Identify which cell holds the provided text, then report its [x, y] central coordinate. 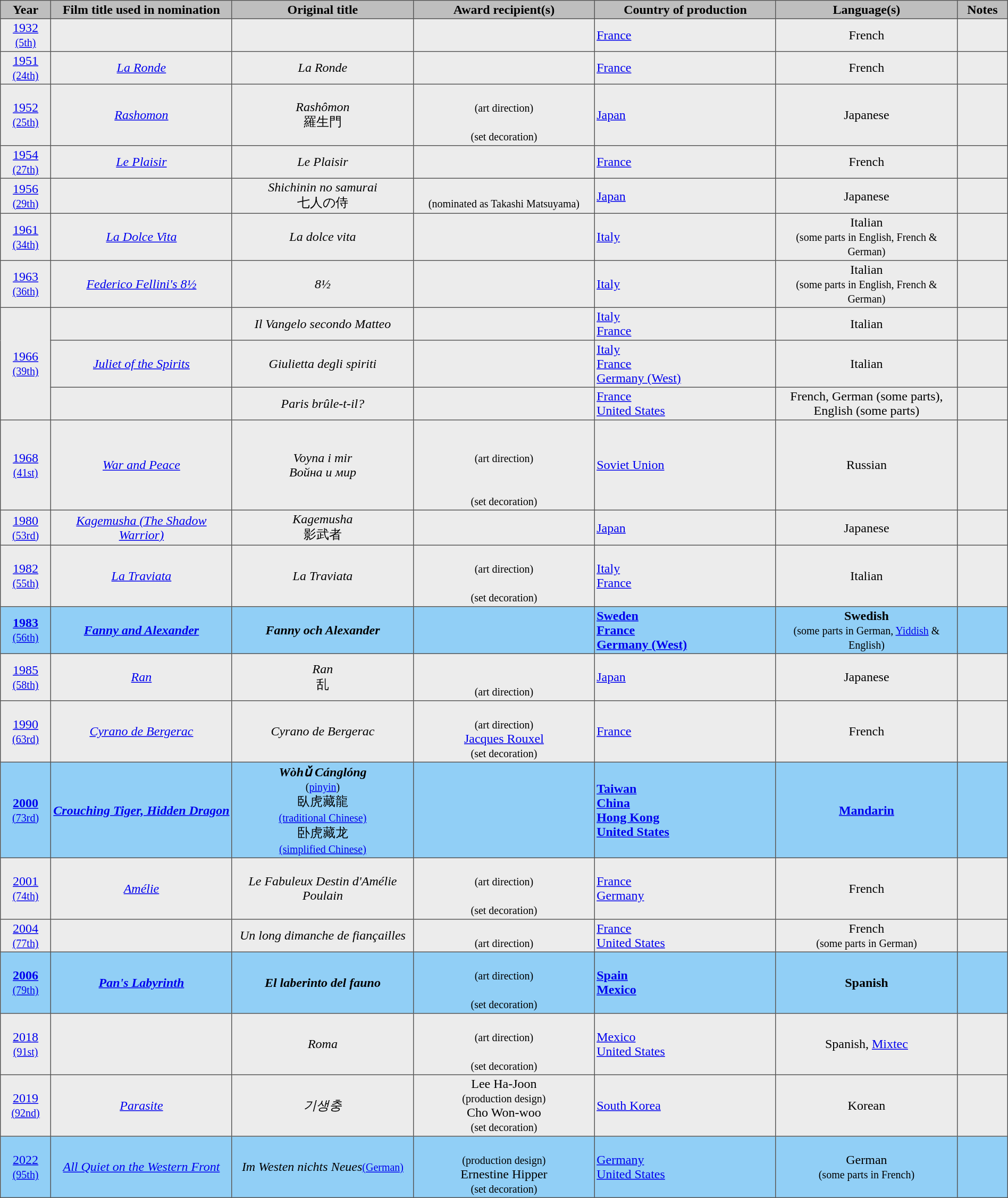
Korean [867, 1105]
Soviet Union [685, 465]
1968(41st) [26, 465]
La Dolce Vita [141, 237]
All Quiet on the Western Front [141, 1167]
Il Vangelo secondo Matteo [322, 324]
Russian [867, 465]
Country of production [685, 10]
Italy France Germany (West) [685, 364]
Fanny and Alexander [141, 630]
(production design)Ernestine Hipper(set decoration) [504, 1167]
8½ [322, 284]
1961(34th) [26, 237]
1990(63rd) [26, 732]
El laberinto del fauno [322, 983]
Language(s) [867, 10]
2001(74th) [26, 889]
Taiwan China Hong Kong United States [685, 810]
Spanish, Mixtec [867, 1044]
Wòhǔ Cánglóng(pinyin)臥虎藏龍(traditional Chinese)卧虎藏龙(simplified Chinese) [322, 810]
Amélie [141, 889]
2000(73rd) [26, 810]
War and Peace [141, 465]
1985(58th) [26, 677]
Roma [322, 1044]
Ran [141, 677]
Giulietta degli spiriti [322, 364]
Pan's Labyrinth [141, 983]
1966(39th) [26, 364]
Im Westen nichts Neues(German) [322, 1167]
South Korea [685, 1105]
German (some parts in French) [867, 1167]
1952(25th) [26, 115]
Lee Ha-Joon(production design)Cho Won-woo(set decoration) [504, 1105]
Sweden France Germany (West) [685, 630]
Rashômon羅生門 [322, 115]
French, German (some parts), English (some parts) [867, 404]
Voyna i mirВойна и мир [322, 465]
1982(55th) [26, 576]
1951(24th) [26, 68]
1932(5th) [26, 35]
1954(27th) [26, 162]
(art direction)Jacques Rouxel(set decoration) [504, 732]
Spain Mexico [685, 983]
Crouching Tiger, Hidden Dragon [141, 810]
Juliet of the Spirits [141, 364]
Fanny och Alexander [322, 630]
(nominated as Takashi Matsuyama) [504, 196]
1963(36th) [26, 284]
Year [26, 10]
Paris brûle-t-il? [322, 404]
2018(91st) [26, 1044]
Parasite [141, 1105]
기생충 [322, 1105]
Mandarin [867, 810]
2022(95th) [26, 1167]
Kagemusha影武者 [322, 527]
Rashomon [141, 115]
Germany United States [685, 1167]
Original title [322, 10]
2019(92nd) [26, 1105]
1983(56th) [26, 630]
Ran乱 [322, 677]
France Germany [685, 889]
1980(53rd) [26, 527]
2006(79th) [26, 983]
2004(77th) [26, 936]
Spanish [867, 983]
La dolce vita [322, 237]
Mexico United States [685, 1044]
Film title used in nomination [141, 10]
French(some parts in German) [867, 936]
Kagemusha (The Shadow Warrior) [141, 527]
Swedish(some parts in German, Yiddish & English) [867, 630]
Notes [982, 10]
1956(29th) [26, 196]
Le Fabuleux Destin d'Amélie Poulain [322, 889]
Shichinin no samurai七人の侍 [322, 196]
Un long dimanche de fiançailles [322, 936]
Award recipient(s) [504, 10]
Federico Fellini's 8½ [141, 284]
